For the text-containing cell, return its midpoint in [x, y] coordinate format. 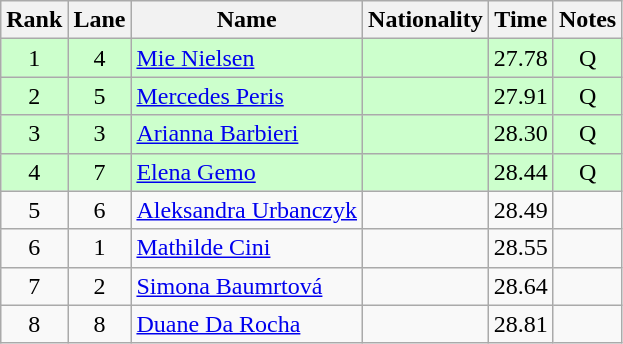
28.30 [520, 134]
28.49 [520, 210]
Mercedes Peris [247, 96]
28.44 [520, 172]
Aleksandra Urbanczyk [247, 210]
Lane [100, 20]
28.81 [520, 324]
Time [520, 20]
Rank [34, 20]
28.64 [520, 286]
Arianna Barbieri [247, 134]
Notes [587, 20]
Mie Nielsen [247, 58]
28.55 [520, 248]
27.78 [520, 58]
Mathilde Cini [247, 248]
Simona Baumrtová [247, 286]
Name [247, 20]
Duane Da Rocha [247, 324]
Elena Gemo [247, 172]
Nationality [426, 20]
27.91 [520, 96]
